Search for the cell housing the specified text and yield its [x, y] center coordinate. 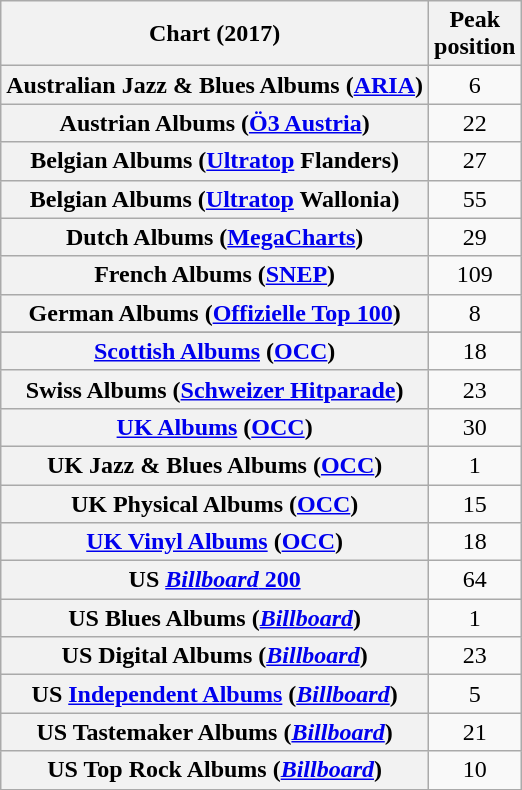
UK Albums (OCC) [215, 427]
UK Vinyl Albums (OCC) [215, 542]
US Billboard 200 [215, 580]
5 [475, 694]
Austrian Albums (Ö3 Austria) [215, 123]
21 [475, 732]
64 [475, 580]
Belgian Albums (Ultratop Flanders) [215, 161]
22 [475, 123]
US Independent Albums (Billboard) [215, 694]
UK Physical Albums (OCC) [215, 503]
55 [475, 199]
6 [475, 85]
8 [475, 313]
Belgian Albums (Ultratop Wallonia) [215, 199]
10 [475, 770]
US Tastemaker Albums (Billboard) [215, 732]
German Albums (Offizielle Top 100) [215, 313]
15 [475, 503]
109 [475, 275]
US Blues Albums (Billboard) [215, 618]
UK Jazz & Blues Albums (OCC) [215, 465]
Peakposition [475, 34]
US Top Rock Albums (Billboard) [215, 770]
Chart (2017) [215, 34]
Australian Jazz & Blues Albums (ARIA) [215, 85]
27 [475, 161]
Dutch Albums (MegaCharts) [215, 237]
French Albums (SNEP) [215, 275]
29 [475, 237]
US Digital Albums (Billboard) [215, 656]
Swiss Albums (Schweizer Hitparade) [215, 389]
Scottish Albums (OCC) [215, 351]
30 [475, 427]
